Output the (X, Y) coordinate of the center of the cell containing the given text.  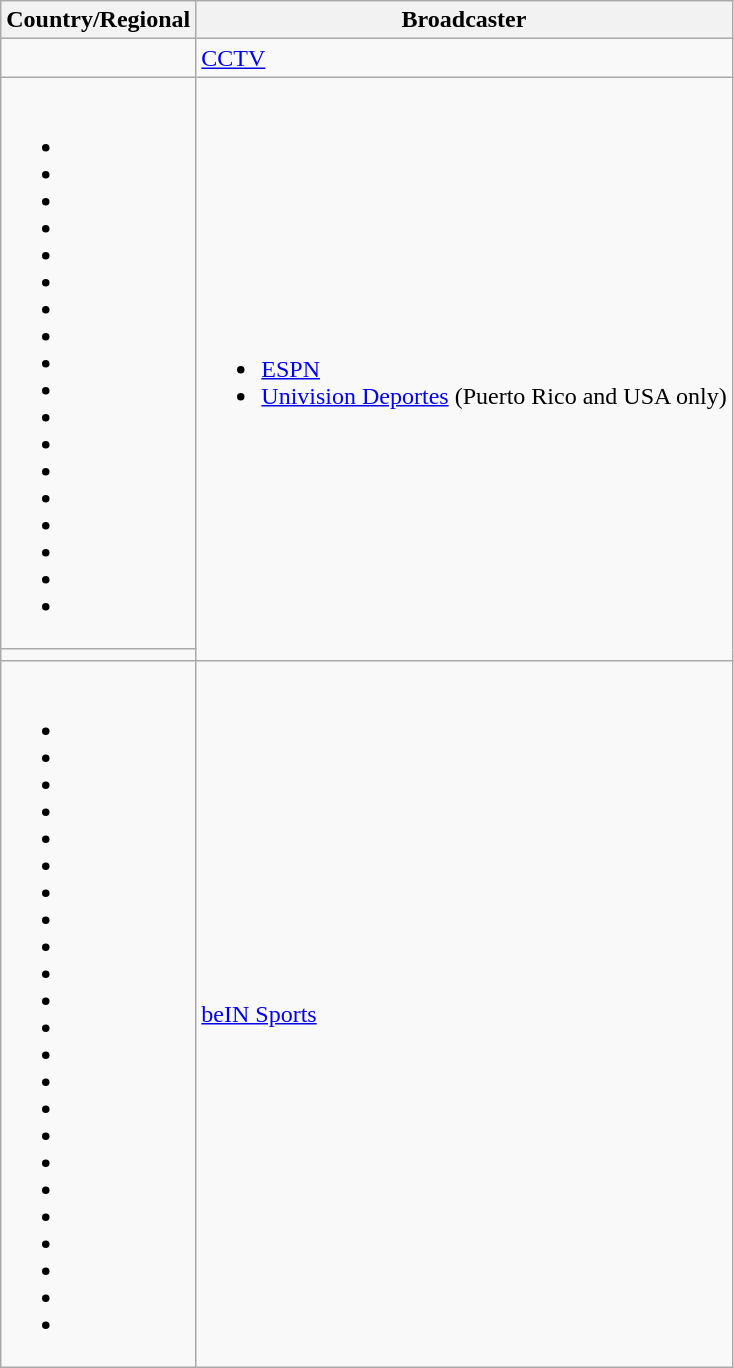
CCTV (464, 58)
Broadcaster (464, 20)
Country/Regional (98, 20)
ESPNUnivision Deportes (Puerto Rico and USA only) (464, 368)
beIN Sports (464, 1014)
